Output the (X, Y) coordinate of the center of the cell containing the given text.  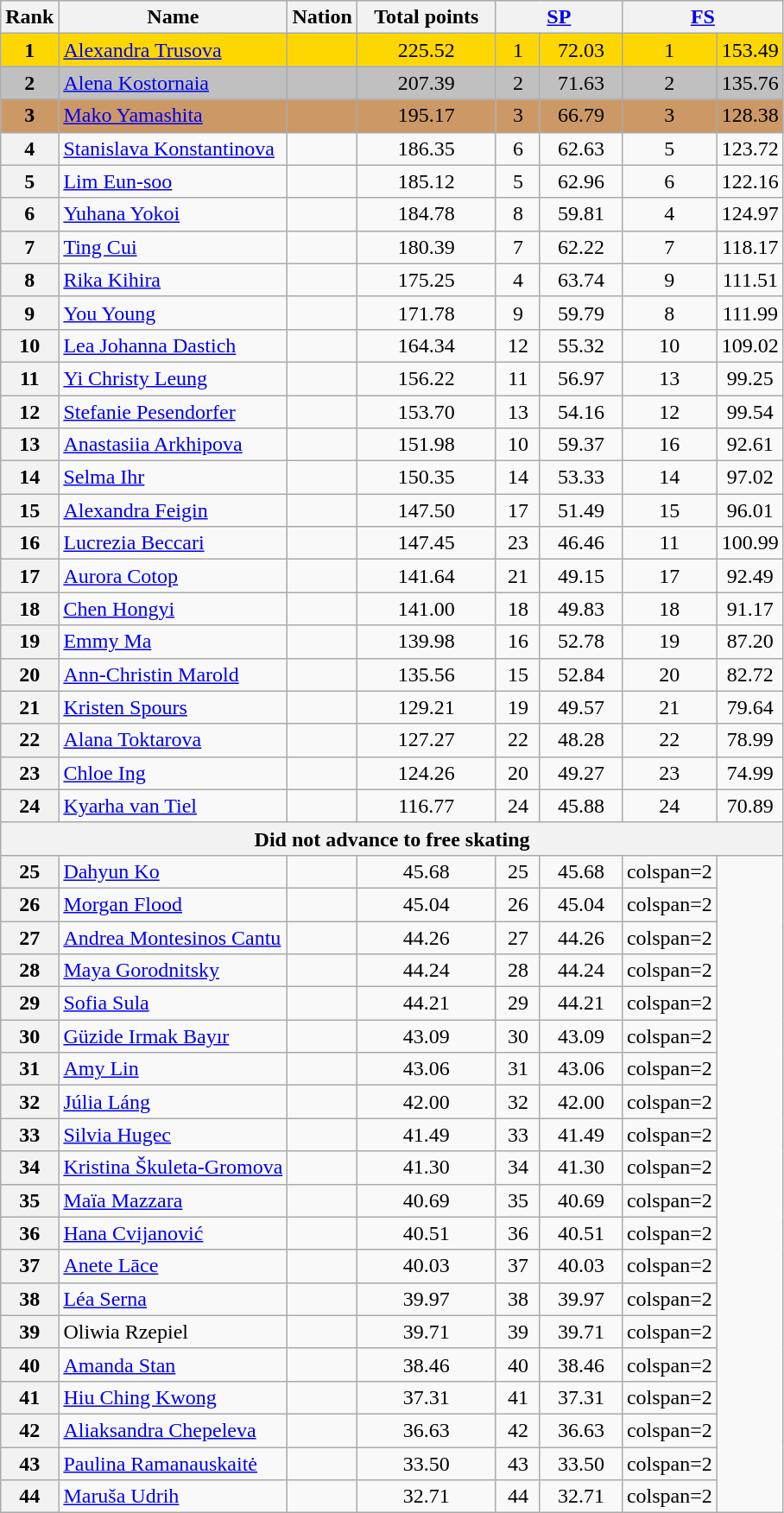
195.17 (427, 116)
Léa Serna (173, 1299)
150.35 (427, 478)
Sofia Sula (173, 1003)
99.25 (749, 378)
185.12 (427, 181)
56.97 (580, 378)
Ann-Christin Marold (173, 674)
129.21 (427, 707)
111.99 (749, 313)
82.72 (749, 674)
Hana Cvijanović (173, 1233)
116.77 (427, 806)
97.02 (749, 478)
66.79 (580, 116)
59.79 (580, 313)
111.51 (749, 280)
You Young (173, 313)
122.16 (749, 181)
128.38 (749, 116)
135.56 (427, 674)
Yuhana Yokoi (173, 214)
153.70 (427, 412)
Kyarha van Tiel (173, 806)
45.88 (580, 806)
55.32 (580, 345)
Amanda Stan (173, 1364)
Güzide Irmak Bayır (173, 1036)
74.99 (749, 773)
207.39 (427, 83)
Name (173, 17)
Stanislava Konstantinova (173, 149)
Alexandra Feigin (173, 510)
Anastasiia Arkhipova (173, 445)
Anete Lāce (173, 1266)
164.34 (427, 345)
141.00 (427, 609)
184.78 (427, 214)
Aurora Cotop (173, 576)
Hiu Ching Kwong (173, 1397)
156.22 (427, 378)
135.76 (749, 83)
71.63 (580, 83)
Emmy Ma (173, 642)
Lea Johanna Dastich (173, 345)
Kristina Škuleta-Gromova (173, 1168)
Oliwia Rzepiel (173, 1332)
Mako Yamashita (173, 116)
62.63 (580, 149)
SP (559, 17)
Stefanie Pesendorfer (173, 412)
141.64 (427, 576)
127.27 (427, 740)
Maïa Mazzara (173, 1200)
Did not advance to free skating (392, 839)
Selma Ihr (173, 478)
49.57 (580, 707)
53.33 (580, 478)
Chloe Ing (173, 773)
Maruša Udrih (173, 1497)
Lim Eun-soo (173, 181)
Dahyun Ko (173, 871)
Rank (29, 17)
123.72 (749, 149)
Alexandra Trusova (173, 50)
Chen Hongyi (173, 609)
Silvia Hugec (173, 1135)
72.03 (580, 50)
147.45 (427, 543)
Paulina Ramanauskaitė (173, 1464)
FS (703, 17)
Total points (427, 17)
52.84 (580, 674)
Amy Lin (173, 1069)
99.54 (749, 412)
46.46 (580, 543)
225.52 (427, 50)
54.16 (580, 412)
Nation (322, 17)
52.78 (580, 642)
Yi Christy Leung (173, 378)
87.20 (749, 642)
175.25 (427, 280)
171.78 (427, 313)
70.89 (749, 806)
51.49 (580, 510)
Alena Kostornaia (173, 83)
Júlia Láng (173, 1102)
92.49 (749, 576)
124.97 (749, 214)
79.64 (749, 707)
Lucrezia Beccari (173, 543)
48.28 (580, 740)
96.01 (749, 510)
109.02 (749, 345)
Alana Toktarova (173, 740)
151.98 (427, 445)
49.27 (580, 773)
153.49 (749, 50)
Rika Kihira (173, 280)
147.50 (427, 510)
59.81 (580, 214)
Aliaksandra Chepeleva (173, 1430)
62.22 (580, 247)
49.15 (580, 576)
63.74 (580, 280)
Andrea Montesinos Cantu (173, 937)
Morgan Flood (173, 904)
78.99 (749, 740)
124.26 (427, 773)
Maya Gorodnitsky (173, 971)
139.98 (427, 642)
92.61 (749, 445)
59.37 (580, 445)
100.99 (749, 543)
49.83 (580, 609)
62.96 (580, 181)
186.35 (427, 149)
Kristen Spours (173, 707)
180.39 (427, 247)
Ting Cui (173, 247)
118.17 (749, 247)
91.17 (749, 609)
